Find where the given text appears and provide that cell's center as [X, Y] coordinate. 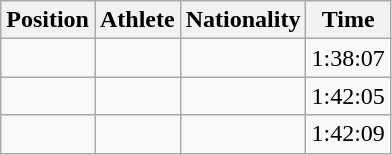
Time [348, 20]
1:42:09 [348, 134]
1:38:07 [348, 58]
Athlete [137, 20]
1:42:05 [348, 96]
Nationality [243, 20]
Position [48, 20]
